Detect which cell encompasses the target text, then output its [x, y] center coordinate. 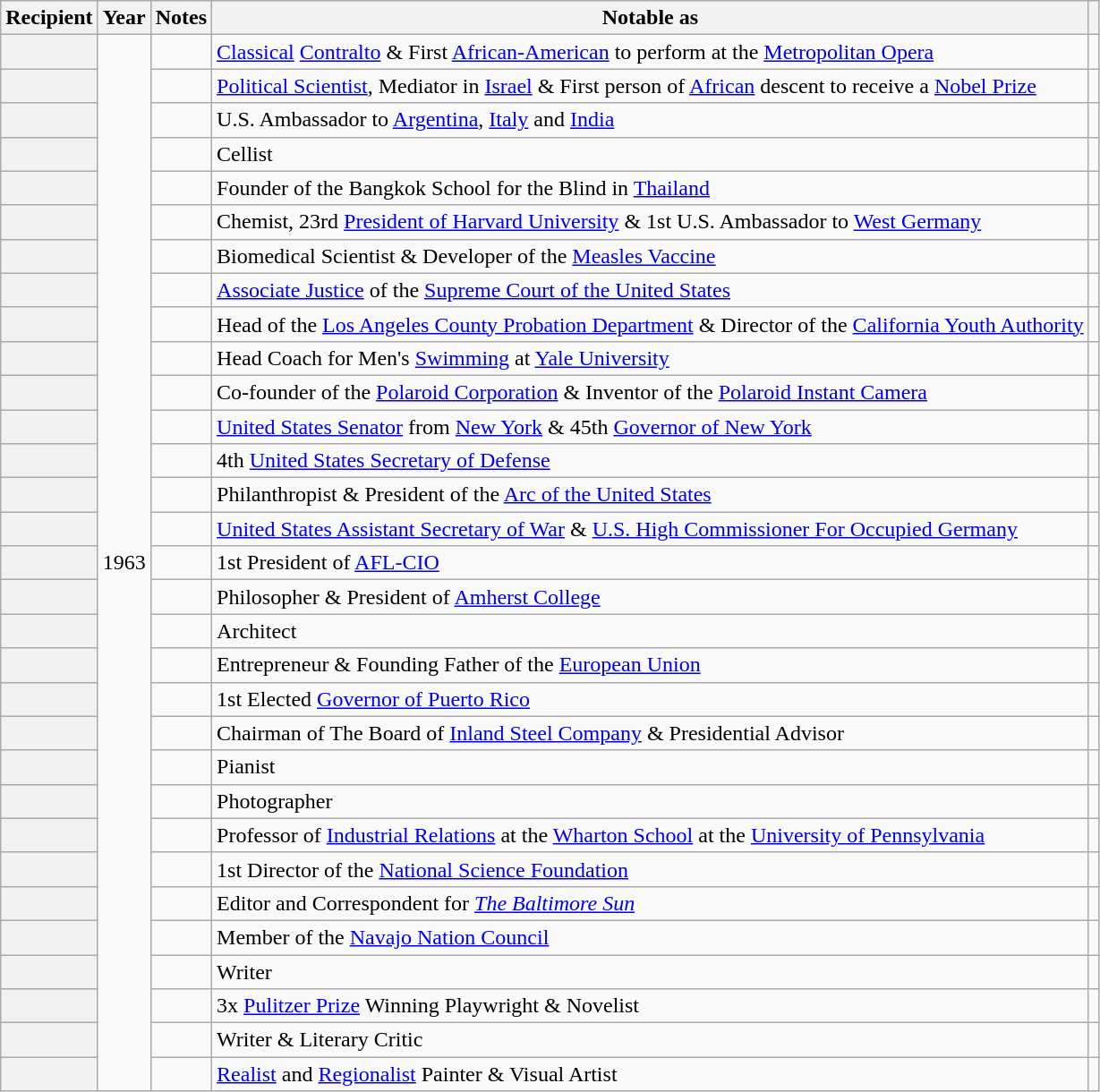
4th United States Secretary of Defense [651, 461]
1st Director of the National Science Foundation [651, 869]
Chairman of The Board of Inland Steel Company & Presidential Advisor [651, 733]
Associate Justice of the Supreme Court of the United States [651, 290]
Philanthropist & President of the Arc of the United States [651, 495]
United States Assistant Secretary of War & U.S. High Commissioner For Occupied Germany [651, 529]
1st President of AFL-CIO [651, 563]
Classical Contralto & First African-American to perform at the Metropolitan Opera [651, 52]
Writer [651, 971]
Biomedical Scientist & Developer of the Measles Vaccine [651, 256]
3x Pulitzer Prize Winning Playwright & Novelist [651, 1006]
Entrepreneur & Founding Father of the European Union [651, 665]
Professor of Industrial Relations at the Wharton School at the University of Pennsylvania [651, 835]
Photographer [651, 801]
Philosopher & President of Amherst College [651, 597]
Notes [181, 18]
Realist and Regionalist Painter & Visual Artist [651, 1074]
United States Senator from New York & 45th Governor of New York [651, 427]
Founder of the Bangkok School for the Blind in Thailand [651, 188]
Head of the Los Angeles County Probation Department & Director of the California Youth Authority [651, 324]
U.S. Ambassador to Argentina, Italy and India [651, 120]
Architect [651, 631]
Political Scientist, Mediator in Israel & First person of African descent to receive a Nobel Prize [651, 86]
Member of the Navajo Nation Council [651, 937]
Co-founder of the Polaroid Corporation & Inventor of the Polaroid Instant Camera [651, 392]
Cellist [651, 154]
Notable as [651, 18]
1st Elected Governor of Puerto Rico [651, 699]
Recipient [49, 18]
Pianist [651, 767]
Year [124, 18]
Head Coach for Men's Swimming at Yale University [651, 358]
Writer & Literary Critic [651, 1040]
Chemist, 23rd President of Harvard University & 1st U.S. Ambassador to West Germany [651, 222]
1963 [124, 563]
Editor and Correspondent for The Baltimore Sun [651, 903]
